Output the [X, Y] coordinate of the center of the cell containing the given text.  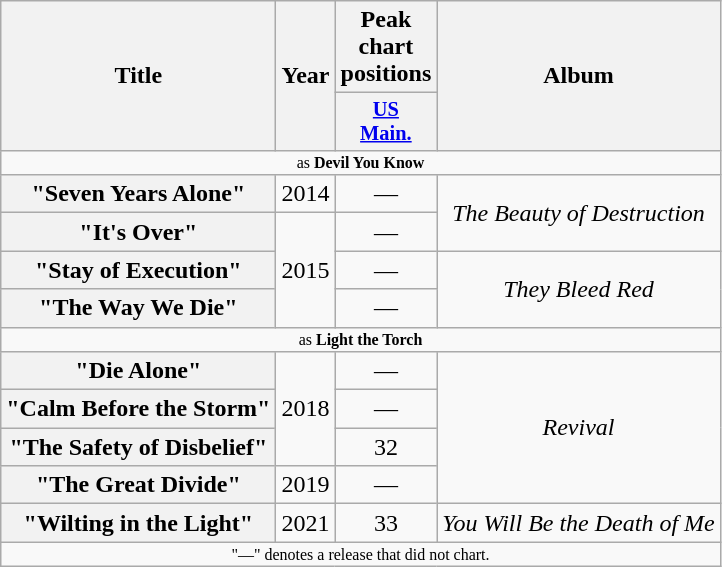
"The Way We Die" [138, 308]
"Seven Years Alone" [138, 194]
"Wilting in the Light" [138, 523]
Album [578, 76]
2018 [306, 408]
"The Great Divide" [138, 485]
Revival [578, 427]
The Beauty of Destruction [578, 213]
They Bleed Red [578, 289]
33 [386, 523]
"Stay of Execution" [138, 270]
as Light the Torch [361, 339]
Year [306, 76]
You Will Be the Death of Me [578, 523]
Title [138, 76]
32 [386, 447]
"—" denotes a release that did not chart. [361, 554]
as Devil You Know [361, 162]
"Die Alone" [138, 370]
"The Safety of Disbelief" [138, 447]
2021 [306, 523]
USMain. [386, 122]
2015 [306, 270]
"It's Over" [138, 232]
2014 [306, 194]
Peak chart positions [386, 47]
"Calm Before the Storm" [138, 409]
2019 [306, 485]
